Identify which cell holds the provided text, then report its [X, Y] central coordinate. 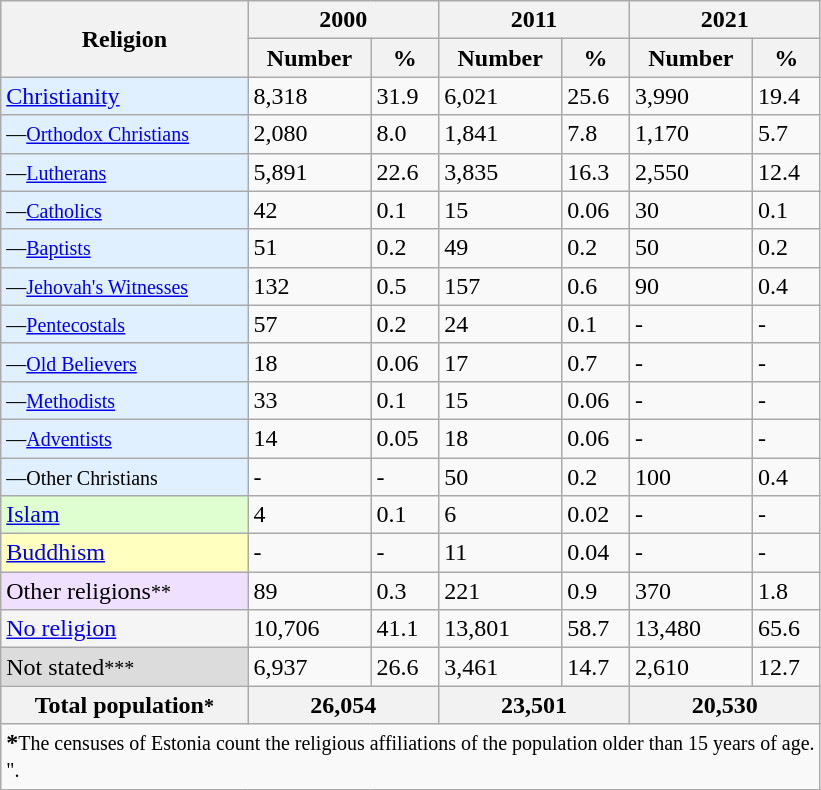
100 [690, 477]
Buddhism [124, 553]
157 [500, 286]
31.9 [405, 96]
*The censuses of Estonia count the religious affiliations of the population older than 15 years of age.". [410, 756]
26.6 [405, 667]
6,937 [310, 667]
13,480 [690, 629]
—Jehovah's Witnesses [124, 286]
0.3 [405, 591]
14 [310, 438]
0.9 [596, 591]
Christianity [124, 96]
—Catholics [124, 210]
14.7 [596, 667]
221 [500, 591]
2,610 [690, 667]
51 [310, 248]
4 [310, 515]
2,550 [690, 172]
90 [690, 286]
6,021 [500, 96]
12.7 [786, 667]
8.0 [405, 134]
132 [310, 286]
17 [500, 362]
370 [690, 591]
—Orthodox Christians [124, 134]
0.05 [405, 438]
20,530 [724, 705]
2,080 [310, 134]
65.6 [786, 629]
0.7 [596, 362]
89 [310, 591]
—Pentecostals [124, 324]
0.6 [596, 286]
33 [310, 400]
1.8 [786, 591]
3,990 [690, 96]
5,891 [310, 172]
Other religions** [124, 591]
3,835 [500, 172]
—Adventists [124, 438]
—Methodists [124, 400]
8,318 [310, 96]
13,801 [500, 629]
11 [500, 553]
6 [500, 515]
57 [310, 324]
Religion [124, 39]
3,461 [500, 667]
No religion [124, 629]
7.8 [596, 134]
—Other Christians [124, 477]
23,501 [534, 705]
42 [310, 210]
12.4 [786, 172]
25.6 [596, 96]
Total population* [124, 705]
1,841 [500, 134]
—Lutherans [124, 172]
30 [690, 210]
Islam [124, 515]
26,054 [344, 705]
58.7 [596, 629]
49 [500, 248]
—Baptists [124, 248]
2011 [534, 20]
22.6 [405, 172]
19.4 [786, 96]
0.5 [405, 286]
1,170 [690, 134]
41.1 [405, 629]
2000 [344, 20]
10,706 [310, 629]
16.3 [596, 172]
0.04 [596, 553]
—Old Believers [124, 362]
24 [500, 324]
Not stated*** [124, 667]
2021 [724, 20]
0.02 [596, 515]
5.7 [786, 134]
